Find where the given text appears and provide that cell's center as [X, Y] coordinate. 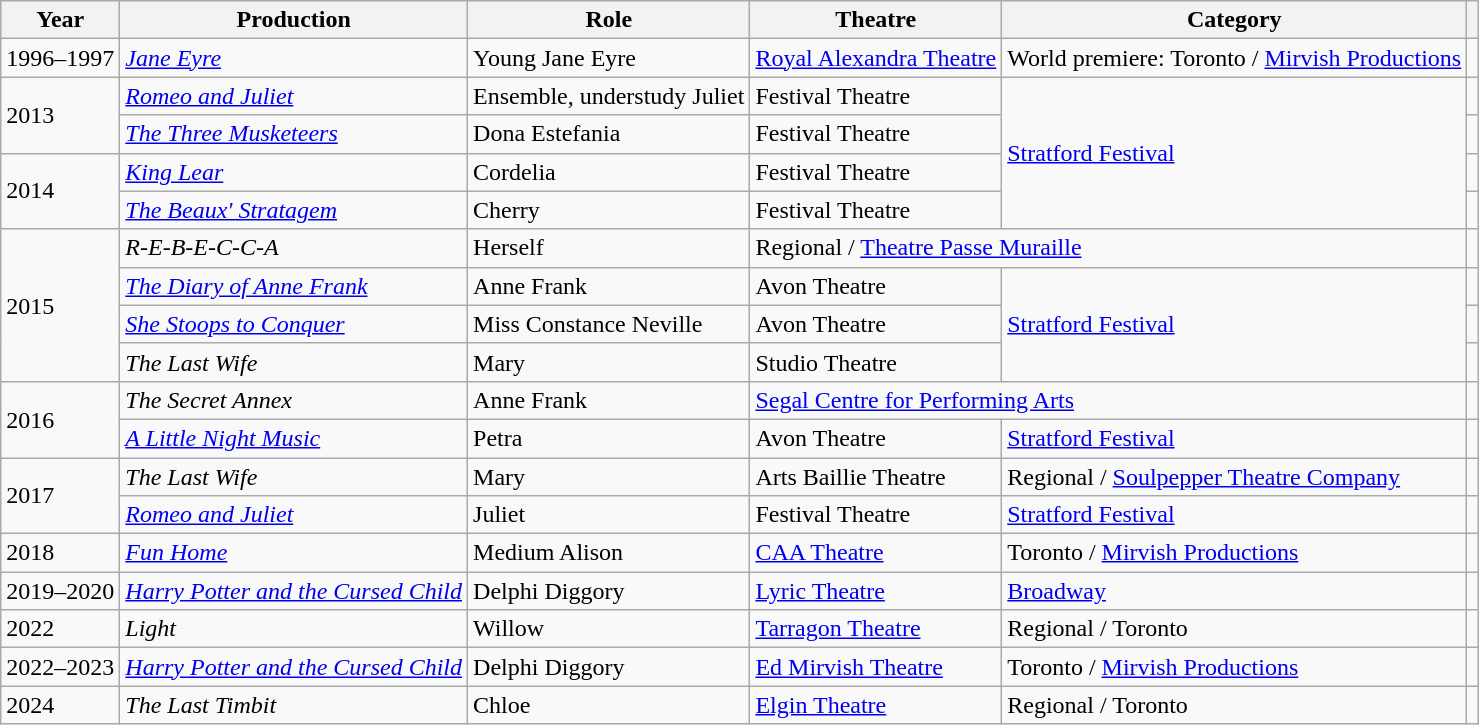
A Little Night Music [294, 438]
Broadway [1234, 591]
The Diary of Anne Frank [294, 286]
Regional / Theatre Passe Muraille [1108, 248]
Cordelia [609, 172]
Herself [609, 248]
Segal Centre for Performing Arts [1108, 400]
The Secret Annex [294, 400]
2022–2023 [60, 667]
1996–1997 [60, 58]
2024 [60, 705]
Juliet [609, 515]
King Lear [294, 172]
R-E-B-E-C-C-A [294, 248]
2019–2020 [60, 591]
Dona Estefania [609, 134]
Year [60, 20]
2014 [60, 191]
2017 [60, 496]
CAA Theatre [876, 553]
Young Jane Eyre [609, 58]
Regional / Soulpepper Theatre Company [1234, 477]
2022 [60, 629]
Fun Home [294, 553]
Ensemble, understudy Juliet [609, 96]
Production [294, 20]
The Three Musketeers [294, 134]
2015 [60, 305]
Miss Constance Neville [609, 324]
The Last Timbit [294, 705]
2013 [60, 115]
Willow [609, 629]
Studio Theatre [876, 362]
She Stoops to Conquer [294, 324]
Arts Baillie Theatre [876, 477]
Elgin Theatre [876, 705]
2018 [60, 553]
Chloe [609, 705]
Jane Eyre [294, 58]
Light [294, 629]
Theatre [876, 20]
Medium Alison [609, 553]
The Beaux' Stratagem [294, 210]
2016 [60, 419]
Petra [609, 438]
Category [1234, 20]
World premiere: Toronto / Mirvish Productions [1234, 58]
Royal Alexandra Theatre [876, 58]
Tarragon Theatre [876, 629]
Role [609, 20]
Ed Mirvish Theatre [876, 667]
Cherry [609, 210]
Lyric Theatre [876, 591]
